Find where the given text appears and provide that cell's center as (x, y) coordinate. 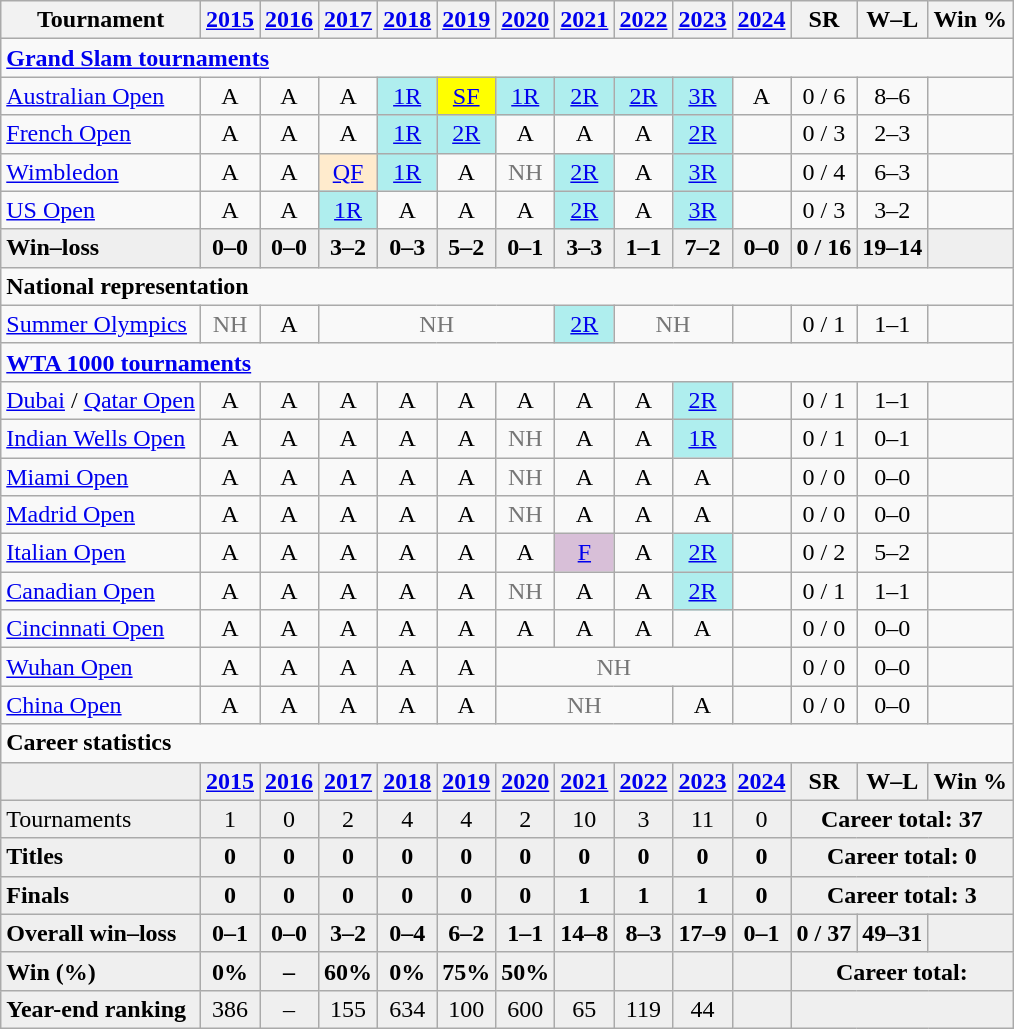
10 (584, 819)
14–8 (584, 933)
Career total: 0 (902, 857)
600 (526, 1009)
Career total: 3 (902, 895)
Wuhan Open (101, 667)
8–3 (644, 933)
Win (%) (101, 971)
634 (408, 1009)
F (584, 553)
6–2 (466, 933)
75% (466, 971)
386 (230, 1009)
Cincinnati Open (101, 629)
Win–loss (101, 248)
0 / 4 (824, 172)
Grand Slam tournaments (507, 58)
7–2 (702, 248)
Career statistics (507, 743)
0 / 2 (824, 553)
60% (348, 971)
0–4 (408, 933)
0 / 6 (824, 96)
WTA 1000 tournaments (507, 362)
Overall win–loss (101, 933)
US Open (101, 210)
19–14 (892, 248)
Tournaments (101, 819)
Year-end ranking (101, 1009)
Titles (101, 857)
3–3 (584, 248)
8–6 (892, 96)
Summer Olympics (101, 324)
155 (348, 1009)
119 (644, 1009)
Miami Open (101, 477)
Madrid Open (101, 515)
0–3 (408, 248)
0 / 16 (824, 248)
China Open (101, 705)
Italian Open (101, 553)
Finals (101, 895)
QF (348, 172)
100 (466, 1009)
65 (584, 1009)
Indian Wells Open (101, 438)
50% (526, 971)
Career total: 37 (902, 819)
Wimbledon (101, 172)
French Open (101, 134)
0 / 37 (824, 933)
National representation (507, 286)
Canadian Open (101, 591)
2–3 (892, 134)
11 (702, 819)
3 (644, 819)
6–3 (892, 172)
17–9 (702, 933)
Career total: (902, 971)
49–31 (892, 933)
44 (702, 1009)
Australian Open (101, 96)
SF (466, 96)
Dubai / Qatar Open (101, 400)
Tournament (101, 20)
